Pinpoint the cell where the given text exists, returning its (x, y) midpoint coordinate. 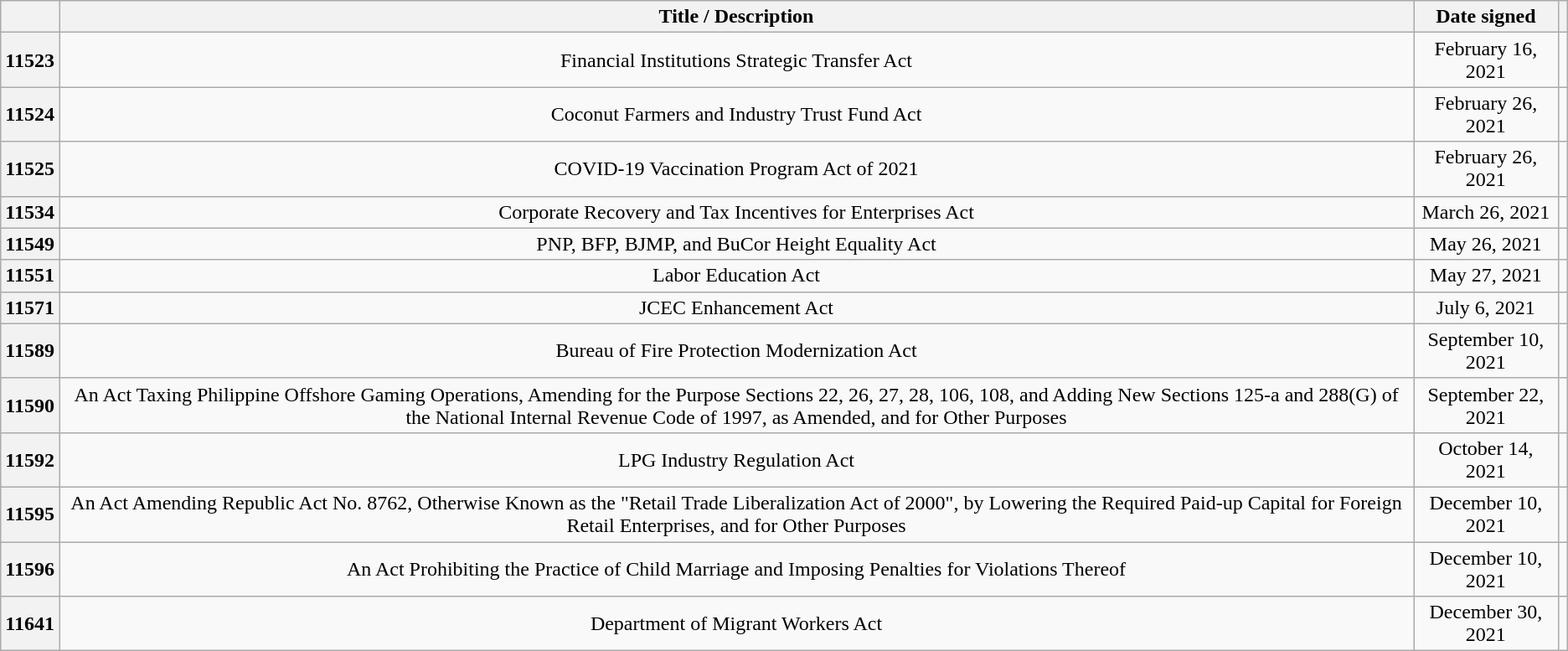
Coconut Farmers and Industry Trust Fund Act (735, 114)
11592 (30, 459)
Labor Education Act (735, 276)
October 14, 2021 (1486, 459)
11549 (30, 244)
Title / Description (735, 17)
11641 (30, 623)
11590 (30, 406)
An Act Prohibiting the Practice of Child Marriage and Imposing Penalties for Violations Thereof (735, 568)
Corporate Recovery and Tax Incentives for Enterprises Act (735, 212)
Date signed (1486, 17)
May 26, 2021 (1486, 244)
May 27, 2021 (1486, 276)
Financial Institutions Strategic Transfer Act (735, 60)
September 10, 2021 (1486, 350)
September 22, 2021 (1486, 406)
LPG Industry Regulation Act (735, 459)
11524 (30, 114)
Department of Migrant Workers Act (735, 623)
PNP, BFP, BJMP, and BuCor Height Equality Act (735, 244)
11523 (30, 60)
11525 (30, 169)
March 26, 2021 (1486, 212)
11534 (30, 212)
COVID-19 Vaccination Program Act of 2021 (735, 169)
JCEC Enhancement Act (735, 307)
11595 (30, 514)
December 30, 2021 (1486, 623)
11589 (30, 350)
Bureau of Fire Protection Modernization Act (735, 350)
11571 (30, 307)
11596 (30, 568)
11551 (30, 276)
July 6, 2021 (1486, 307)
February 16, 2021 (1486, 60)
